Output the [x, y] coordinate of the center of the cell containing the given text.  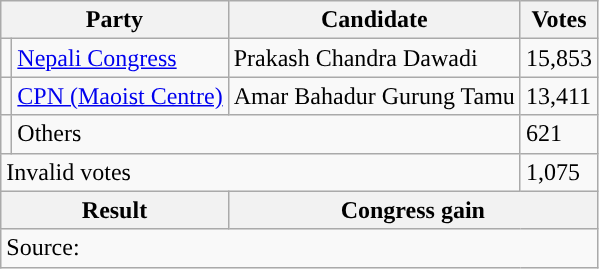
621 [558, 134]
15,853 [558, 58]
Prakash Chandra Dawadi [374, 58]
CPN (Maoist Centre) [120, 96]
Amar Bahadur Gurung Tamu [374, 96]
Votes [558, 20]
Others [266, 134]
Invalid votes [261, 172]
Result [114, 210]
13,411 [558, 96]
1,075 [558, 172]
Congress gain [412, 210]
Nepali Congress [120, 58]
Candidate [374, 20]
Party [114, 20]
Source: [300, 248]
